Return (x, y) of the center of cell containing provided text 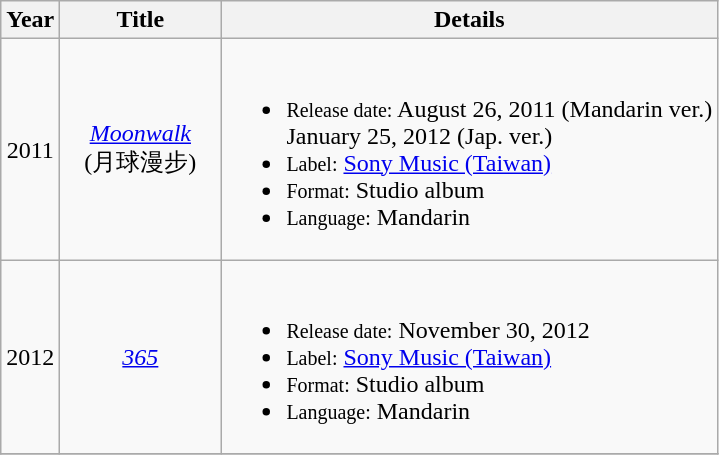
Moonwalk (月球漫步) (140, 150)
Details (470, 20)
365 (140, 357)
2011 (30, 150)
Year (30, 20)
Release date: November 30, 2012Label: Sony Music (Taiwan)Format: Studio albumLanguage: Mandarin (470, 357)
2012 (30, 357)
Title (140, 20)
Release date: August 26, 2011 (Mandarin ver.) January 25, 2012 (Jap. ver.)Label: Sony Music (Taiwan)Format: Studio albumLanguage: Mandarin (470, 150)
